For the text-containing cell, return its midpoint in [x, y] coordinate format. 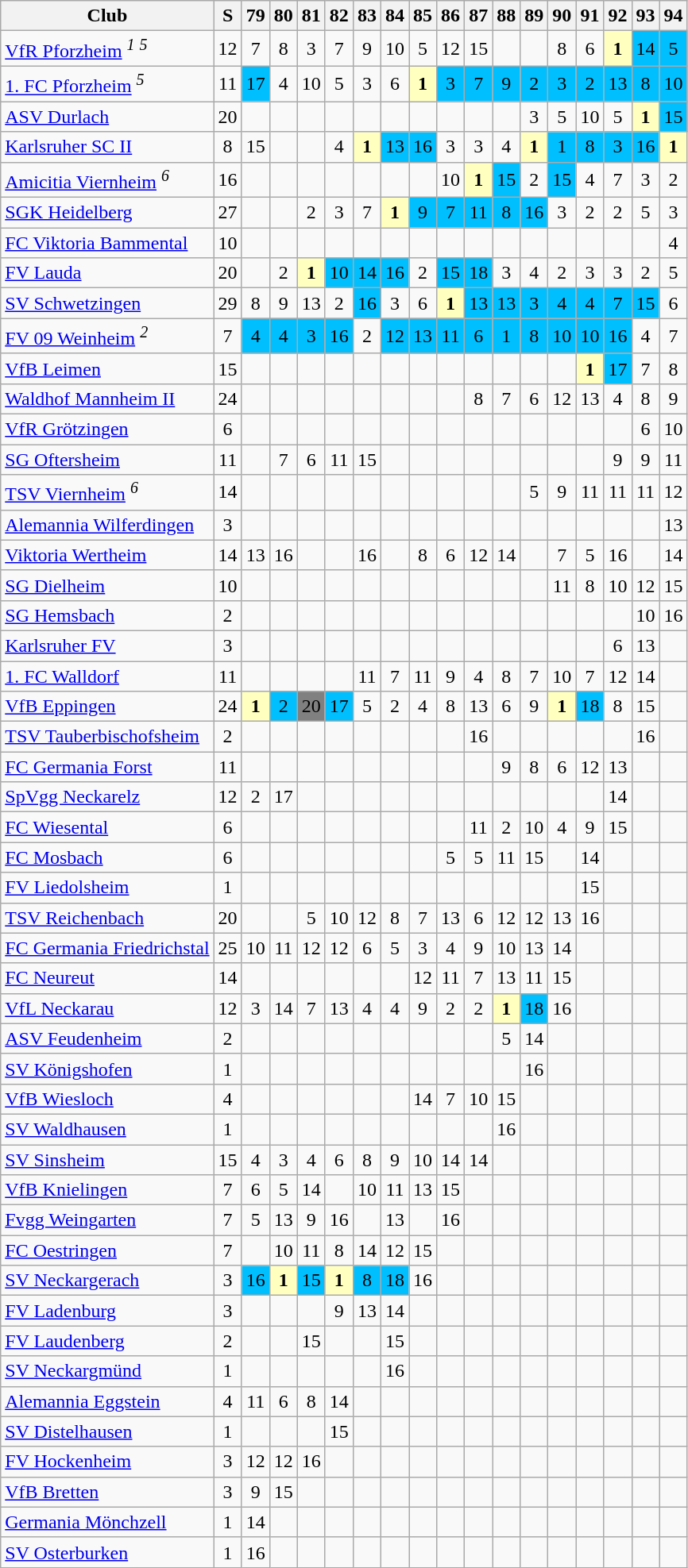
Karlsruher FV [107, 645]
VfB Knielingen [107, 1190]
88 [507, 16]
Alemannia Wilferdingen [107, 525]
92 [618, 16]
VfB Leimen [107, 368]
FC Germania Forst [107, 767]
S [227, 16]
SV Waldhausen [107, 1129]
VfB Eppingen [107, 707]
TSV Viernheim 6 [107, 492]
FV Lauda [107, 273]
83 [367, 16]
90 [562, 16]
91 [589, 16]
Waldhof Mannheim II [107, 399]
SG Oftersheim [107, 460]
27 [227, 213]
Viktoria Wertheim [107, 555]
VfR Pforzheim 1 5 [107, 49]
1. FC Walldorf [107, 676]
SG Hemsbach [107, 615]
ASV Feudenheim [107, 1038]
SV Distelhausen [107, 1431]
94 [674, 16]
86 [451, 16]
Karlsruher SC II [107, 147]
SV Schwetzingen [107, 303]
FV Liedolsheim [107, 888]
SV Königshofen [107, 1069]
Fvgg Weingarten [107, 1220]
25 [227, 948]
85 [423, 16]
VfR Grötzingen [107, 430]
FV Hockenheim [107, 1462]
84 [394, 16]
79 [256, 16]
SV Osterburken [107, 1552]
FC Mosbach [107, 857]
Club [107, 16]
TSV Tauberbischofsheim [107, 737]
FC Germania Friedrichstal [107, 948]
FC Oestringen [107, 1250]
TSV Reichenbach [107, 918]
Amicitia Viernheim 6 [107, 179]
SG Dielheim [107, 585]
SV Neckargmünd [107, 1371]
80 [283, 16]
29 [227, 303]
VfB Wiesloch [107, 1099]
ASV Durlach [107, 117]
93 [645, 16]
FV 09 Weinheim 2 [107, 337]
82 [338, 16]
87 [478, 16]
1. FC Pforzheim 5 [107, 84]
FV Laudenberg [107, 1341]
FC Viktoria Bammental [107, 243]
SV Neckargerach [107, 1281]
Germania Mönchzell [107, 1522]
81 [311, 16]
VfB Bretten [107, 1492]
89 [534, 16]
SV Sinsheim [107, 1160]
Alemannia Eggstein [107, 1401]
VfL Neckarau [107, 1008]
FC Wiesental [107, 827]
FV Ladenburg [107, 1311]
SpVgg Neckarelz [107, 797]
SGK Heidelberg [107, 213]
FC Neureut [107, 978]
